Search for the cell housing the specified text and yield its [X, Y] center coordinate. 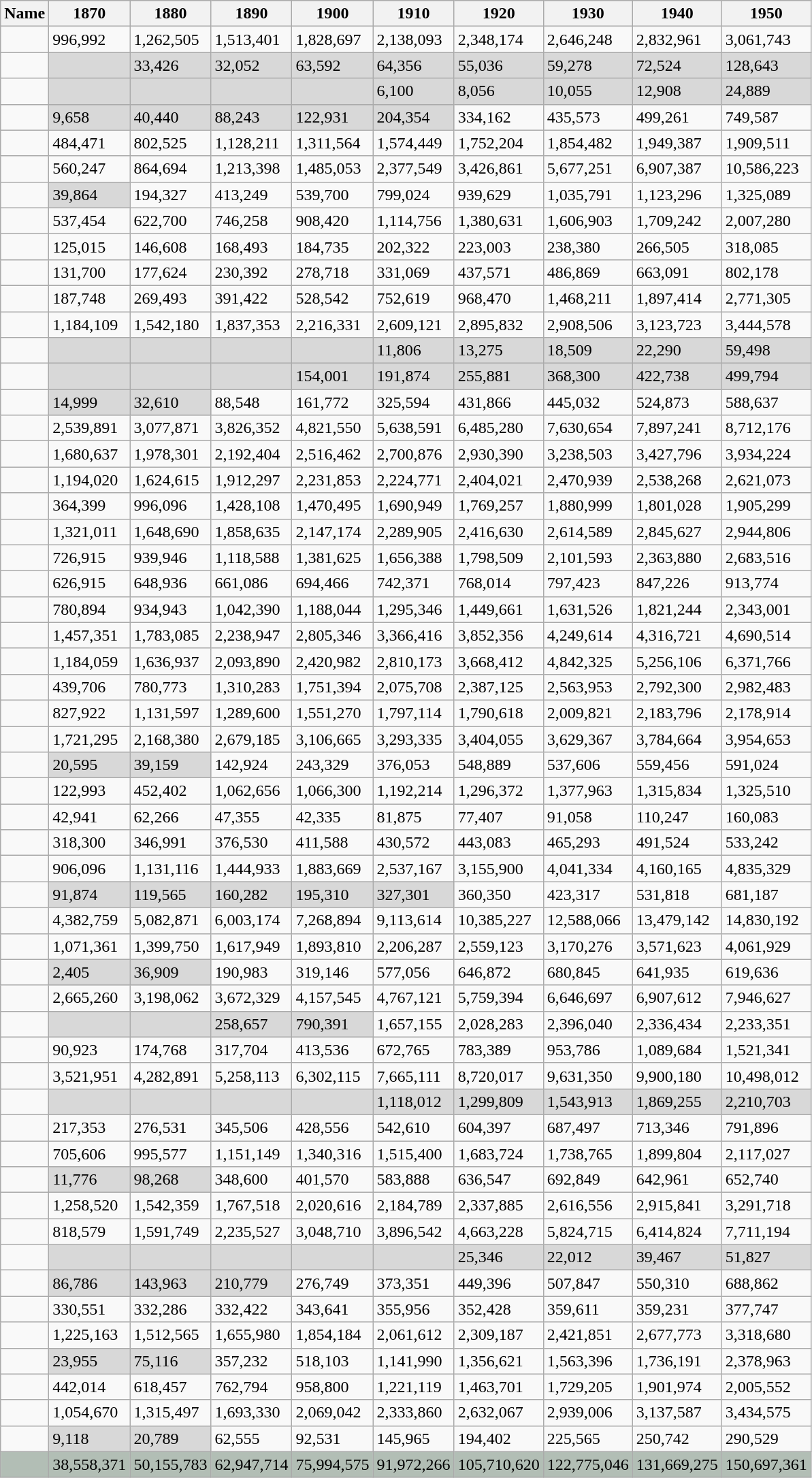
3,896,542 [414, 1232]
577,056 [414, 972]
1,683,724 [498, 1154]
622,700 [170, 221]
210,779 [252, 1283]
42,335 [332, 817]
4,160,165 [677, 869]
63,592 [332, 65]
939,946 [170, 558]
486,869 [588, 272]
7,665,111 [414, 1076]
1,729,205 [588, 1387]
1,631,526 [588, 609]
110,247 [677, 817]
Name [25, 14]
345,506 [252, 1127]
2,683,516 [766, 558]
2,700,876 [414, 454]
3,571,623 [677, 946]
3,784,664 [677, 739]
646,872 [498, 972]
154,001 [332, 376]
908,420 [332, 221]
2,093,890 [252, 661]
5,677,251 [588, 169]
2,224,771 [414, 480]
1,340,316 [332, 1154]
86,786 [90, 1283]
160,282 [252, 895]
2,404,021 [498, 480]
332,286 [170, 1309]
191,874 [414, 376]
413,249 [252, 195]
1,311,564 [332, 143]
2,138,093 [414, 39]
1,591,749 [170, 1232]
442,014 [90, 1387]
50,155,783 [170, 1464]
401,570 [332, 1180]
32,610 [170, 402]
150,697,361 [766, 1464]
195,310 [332, 895]
1,574,449 [414, 143]
1,738,765 [588, 1154]
2,147,174 [332, 532]
780,894 [90, 609]
1,690,949 [414, 506]
266,505 [677, 246]
64,356 [414, 65]
1,325,089 [766, 195]
1,221,119 [414, 1387]
1930 [588, 14]
1920 [498, 14]
958,800 [332, 1387]
524,873 [677, 402]
1,521,341 [766, 1050]
3,672,329 [252, 998]
1,949,387 [677, 143]
32,052 [252, 65]
3,293,335 [414, 739]
2,516,462 [332, 454]
55,036 [498, 65]
1,310,283 [252, 687]
194,327 [170, 195]
2,235,527 [252, 1232]
2,805,346 [332, 635]
2,646,248 [588, 39]
10,385,227 [498, 920]
1,769,257 [498, 506]
1,192,214 [414, 791]
2,405 [90, 972]
3,826,352 [252, 428]
3,444,578 [766, 325]
1,680,637 [90, 454]
423,317 [588, 895]
783,389 [498, 1050]
692,849 [588, 1180]
2,908,506 [588, 325]
91,972,266 [414, 1464]
1,315,834 [677, 791]
391,422 [252, 298]
1,062,656 [252, 791]
373,351 [414, 1283]
1,801,028 [677, 506]
2,061,612 [414, 1335]
1950 [766, 14]
143,963 [170, 1283]
88,243 [252, 117]
542,610 [414, 1127]
1,315,497 [170, 1413]
4,249,614 [588, 635]
47,355 [252, 817]
105,710,620 [498, 1464]
1,542,359 [170, 1206]
1,783,085 [170, 635]
331,069 [414, 272]
3,426,861 [498, 169]
25,346 [498, 1257]
2,609,121 [414, 325]
2,665,260 [90, 998]
59,498 [766, 351]
1,141,990 [414, 1361]
377,747 [766, 1309]
1,321,011 [90, 532]
550,310 [677, 1283]
2,363,880 [677, 558]
9,113,614 [414, 920]
10,586,223 [766, 169]
6,907,612 [677, 998]
428,556 [332, 1127]
2,420,982 [332, 661]
1,444,933 [252, 869]
243,329 [332, 765]
3,198,062 [170, 998]
6,485,280 [498, 428]
2,210,703 [766, 1102]
531,818 [677, 895]
75,116 [170, 1361]
2,183,796 [677, 713]
2,216,331 [332, 325]
359,231 [677, 1309]
1,858,635 [252, 532]
452,402 [170, 791]
1,128,211 [252, 143]
1,468,211 [588, 298]
688,862 [766, 1283]
317,704 [252, 1050]
6,100 [414, 91]
2,810,173 [414, 661]
4,382,759 [90, 920]
413,536 [332, 1050]
9,658 [90, 117]
802,525 [170, 143]
1,656,388 [414, 558]
2,677,773 [677, 1335]
1,767,518 [252, 1206]
3,434,575 [766, 1413]
1,380,631 [498, 221]
146,608 [170, 246]
528,542 [332, 298]
626,915 [90, 583]
1,709,242 [677, 221]
1,901,974 [677, 1387]
906,096 [90, 869]
652,740 [766, 1180]
1,606,903 [588, 221]
1,381,625 [332, 558]
1,880,999 [588, 506]
1870 [90, 14]
790,391 [332, 1024]
1,563,396 [588, 1361]
190,983 [252, 972]
42,941 [90, 817]
636,547 [498, 1180]
2,538,268 [677, 480]
4,663,228 [498, 1232]
255,881 [498, 376]
642,961 [677, 1180]
648,936 [170, 583]
672,765 [414, 1050]
1890 [252, 14]
194,402 [498, 1439]
258,657 [252, 1024]
705,606 [90, 1154]
5,082,871 [170, 920]
91,058 [588, 817]
533,242 [766, 843]
1,636,937 [170, 661]
439,706 [90, 687]
24,889 [766, 91]
38,558,371 [90, 1464]
780,773 [170, 687]
174,768 [170, 1050]
1,854,482 [588, 143]
1,035,791 [588, 195]
376,530 [252, 843]
1,513,401 [252, 39]
681,187 [766, 895]
4,842,325 [588, 661]
8,720,017 [498, 1076]
3,061,743 [766, 39]
2,621,073 [766, 480]
507,847 [588, 1283]
1,512,565 [170, 1335]
641,935 [677, 972]
81,875 [414, 817]
1,114,756 [414, 221]
827,922 [90, 713]
3,629,367 [588, 739]
62,947,714 [252, 1464]
13,479,142 [677, 920]
230,392 [252, 272]
3,137,587 [677, 1413]
1,194,020 [90, 480]
343,641 [332, 1309]
238,380 [588, 246]
2,206,287 [414, 946]
1910 [414, 14]
122,931 [332, 117]
33,426 [170, 65]
3,155,900 [498, 869]
2,075,708 [414, 687]
484,471 [90, 143]
995,577 [170, 1154]
184,735 [332, 246]
7,268,894 [332, 920]
161,772 [332, 402]
6,414,824 [677, 1232]
1,071,361 [90, 946]
430,572 [414, 843]
5,824,715 [588, 1232]
2,378,963 [766, 1361]
537,454 [90, 221]
1,377,963 [588, 791]
2,009,821 [588, 713]
22,012 [588, 1257]
2,944,806 [766, 532]
2,939,006 [588, 1413]
346,991 [170, 843]
276,531 [170, 1127]
799,024 [414, 195]
2,233,351 [766, 1024]
1,655,980 [252, 1335]
62,555 [252, 1439]
2,238,947 [252, 635]
1,542,180 [170, 325]
217,353 [90, 1127]
1,883,669 [332, 869]
1880 [170, 14]
996,992 [90, 39]
4,282,891 [170, 1076]
2,069,042 [332, 1413]
431,866 [498, 402]
122,775,046 [588, 1464]
72,524 [677, 65]
330,551 [90, 1309]
2,005,552 [766, 1387]
968,470 [498, 298]
9,631,350 [588, 1076]
913,774 [766, 583]
2,101,593 [588, 558]
2,231,853 [332, 480]
2,178,914 [766, 713]
2,982,483 [766, 687]
348,600 [252, 1180]
680,845 [588, 972]
125,015 [90, 246]
5,256,106 [677, 661]
3,521,951 [90, 1076]
2,192,404 [252, 454]
2,387,125 [498, 687]
20,789 [170, 1439]
7,711,194 [766, 1232]
1,296,372 [498, 791]
204,354 [414, 117]
8,056 [498, 91]
818,579 [90, 1232]
3,077,871 [170, 428]
694,466 [332, 583]
319,146 [332, 972]
91,874 [90, 895]
1,912,297 [252, 480]
1,428,108 [252, 506]
18,509 [588, 351]
2,396,040 [588, 1024]
278,718 [332, 272]
791,896 [766, 1127]
604,397 [498, 1127]
2,470,939 [588, 480]
12,908 [677, 91]
4,061,929 [766, 946]
1,356,621 [498, 1361]
334,162 [498, 117]
2,845,627 [677, 532]
1,123,296 [677, 195]
368,300 [588, 376]
1,899,804 [677, 1154]
491,524 [677, 843]
934,943 [170, 609]
3,934,224 [766, 454]
2,915,841 [677, 1206]
1,543,913 [588, 1102]
327,301 [414, 895]
3,668,412 [498, 661]
4,690,514 [766, 635]
1,258,520 [90, 1206]
1,905,299 [766, 506]
2,614,589 [588, 532]
445,032 [588, 402]
177,624 [170, 272]
1,828,697 [332, 39]
223,003 [498, 246]
1,066,300 [332, 791]
687,497 [588, 1127]
7,946,627 [766, 998]
3,170,276 [588, 946]
847,226 [677, 583]
90,923 [90, 1050]
5,759,394 [498, 998]
2,289,905 [414, 532]
122,993 [90, 791]
953,786 [588, 1050]
465,293 [588, 843]
2,336,434 [677, 1024]
2,559,123 [498, 946]
548,889 [498, 765]
88,548 [252, 402]
142,924 [252, 765]
762,794 [252, 1387]
40,440 [170, 117]
435,573 [588, 117]
802,178 [766, 272]
11,776 [90, 1180]
14,999 [90, 402]
119,565 [170, 895]
437,571 [498, 272]
2,539,891 [90, 428]
3,238,503 [588, 454]
360,350 [498, 895]
1,131,597 [170, 713]
1,624,615 [170, 480]
1,648,690 [170, 532]
1,449,661 [498, 609]
318,085 [766, 246]
92,531 [332, 1439]
797,423 [588, 583]
583,888 [414, 1180]
939,629 [498, 195]
4,821,550 [332, 428]
1,736,191 [677, 1361]
7,630,654 [588, 428]
1,325,510 [766, 791]
1,752,204 [498, 143]
537,606 [588, 765]
22,290 [677, 351]
168,493 [252, 246]
559,456 [677, 765]
2,007,280 [766, 221]
1,721,295 [90, 739]
62,266 [170, 817]
2,117,027 [766, 1154]
1,054,670 [90, 1413]
6,907,387 [677, 169]
39,864 [90, 195]
2,537,167 [414, 869]
1,893,810 [332, 946]
411,588 [332, 843]
1,897,414 [677, 298]
2,348,174 [498, 39]
2,563,953 [588, 687]
1,854,184 [332, 1335]
1,089,684 [677, 1050]
3,123,723 [677, 325]
250,742 [677, 1439]
661,086 [252, 583]
1,617,949 [252, 946]
443,083 [498, 843]
2,679,185 [252, 739]
357,232 [252, 1361]
160,083 [766, 817]
332,422 [252, 1309]
1,798,509 [498, 558]
1,693,330 [252, 1413]
1,515,400 [414, 1154]
2,616,556 [588, 1206]
4,316,721 [677, 635]
2,930,390 [498, 454]
1,042,390 [252, 609]
3,404,055 [498, 739]
13,275 [498, 351]
20,595 [90, 765]
2,421,851 [588, 1335]
11,806 [414, 351]
2,333,860 [414, 1413]
10,498,012 [766, 1076]
1,184,059 [90, 661]
588,637 [766, 402]
10,055 [588, 91]
4,157,545 [332, 998]
12,588,066 [588, 920]
1,821,244 [677, 609]
39,467 [677, 1257]
225,565 [588, 1439]
9,118 [90, 1439]
2,792,300 [677, 687]
1,657,155 [414, 1024]
145,965 [414, 1439]
3,291,718 [766, 1206]
1900 [332, 14]
1,118,588 [252, 558]
6,646,697 [588, 998]
742,371 [414, 583]
1,131,116 [170, 869]
619,636 [766, 972]
4,041,334 [588, 869]
449,396 [498, 1283]
318,300 [90, 843]
9,900,180 [677, 1076]
6,003,174 [252, 920]
359,611 [588, 1309]
1,909,511 [766, 143]
2,020,616 [332, 1206]
376,053 [414, 765]
3,427,796 [677, 454]
1,184,109 [90, 325]
1,188,044 [332, 609]
2,771,305 [766, 298]
6,302,115 [332, 1076]
59,278 [588, 65]
2,168,380 [170, 739]
128,643 [766, 65]
77,407 [498, 817]
1,837,353 [252, 325]
14,830,192 [766, 920]
2,895,832 [498, 325]
2,416,630 [498, 532]
1,978,301 [170, 454]
591,024 [766, 765]
1,463,701 [498, 1387]
713,346 [677, 1127]
23,955 [90, 1361]
726,915 [90, 558]
36,909 [170, 972]
1,751,394 [332, 687]
2,377,549 [414, 169]
2,184,789 [414, 1206]
518,103 [332, 1361]
864,694 [170, 169]
187,748 [90, 298]
4,835,329 [766, 869]
2,832,961 [677, 39]
1,151,149 [252, 1154]
1,295,346 [414, 609]
746,258 [252, 221]
8,712,176 [766, 428]
1,399,750 [170, 946]
560,247 [90, 169]
1,551,270 [332, 713]
749,587 [766, 117]
3,318,680 [766, 1335]
290,529 [766, 1439]
2,028,283 [498, 1024]
3,954,653 [766, 739]
1,869,255 [677, 1102]
269,493 [170, 298]
1,262,505 [170, 39]
202,322 [414, 246]
2,309,187 [498, 1335]
2,632,067 [498, 1413]
3,852,356 [498, 635]
752,619 [414, 298]
422,738 [677, 376]
98,268 [170, 1180]
39,159 [170, 765]
1,118,012 [414, 1102]
7,897,241 [677, 428]
2,337,885 [498, 1206]
5,258,113 [252, 1076]
1,797,114 [414, 713]
1,457,351 [90, 635]
1,299,809 [498, 1102]
355,956 [414, 1309]
663,091 [677, 272]
1,225,163 [90, 1335]
5,638,591 [414, 428]
325,594 [414, 402]
75,994,575 [332, 1464]
996,096 [170, 506]
352,428 [498, 1309]
1,289,600 [252, 713]
51,827 [766, 1257]
364,399 [90, 506]
499,794 [766, 376]
539,700 [332, 195]
3,366,416 [414, 635]
3,048,710 [332, 1232]
1,213,398 [252, 169]
1,470,495 [332, 506]
131,700 [90, 272]
2,343,001 [766, 609]
1,790,618 [498, 713]
768,014 [498, 583]
4,767,121 [414, 998]
618,457 [170, 1387]
1940 [677, 14]
276,749 [332, 1283]
131,669,275 [677, 1464]
3,106,665 [332, 739]
6,371,766 [766, 661]
1,485,053 [332, 169]
499,261 [677, 117]
